From the cell containing the given text, extract its center point as [X, Y] coordinate. 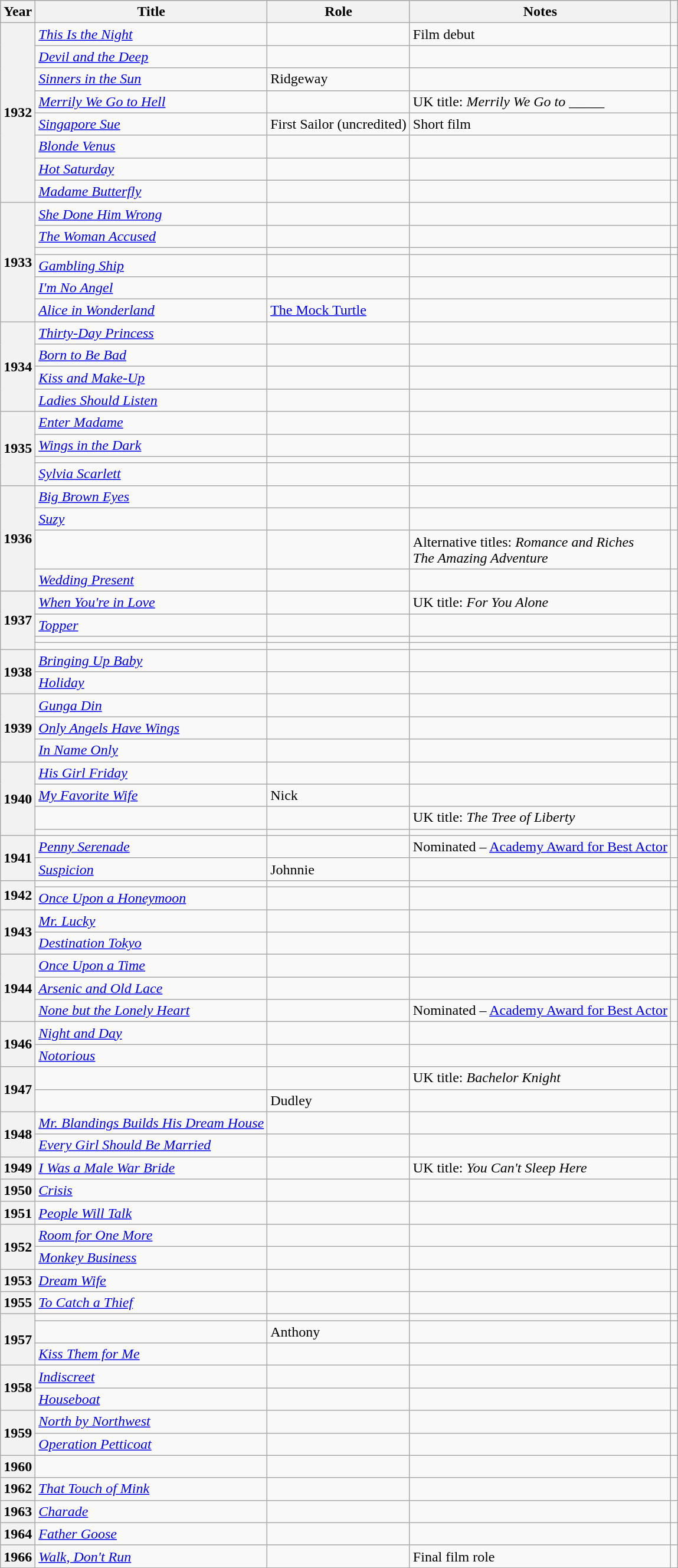
Short film [540, 124]
Houseboat [151, 1399]
Alternative titles: Romance and RichesThe Amazing Adventure [540, 549]
Ladies Should Listen [151, 400]
That Touch of Mink [151, 1489]
Notes [540, 12]
Room for One More [151, 1235]
Final film role [540, 1556]
UK title: You Can't Sleep Here [540, 1168]
Once Upon a Time [151, 966]
1950 [18, 1190]
My Favorite Wife [151, 795]
Father Goose [151, 1534]
Film debut [540, 34]
1949 [18, 1168]
When You're in Love [151, 602]
Nick [339, 795]
Hot Saturday [151, 169]
Charade [151, 1511]
Arsenic and Old Lace [151, 988]
North by Northwest [151, 1422]
Madame Butterfly [151, 191]
1959 [18, 1433]
UK title: Bachelor Knight [540, 1078]
1962 [18, 1489]
Merrily We Go to Hell [151, 102]
Crisis [151, 1190]
1937 [18, 620]
Walk, Don't Run [151, 1556]
Holiday [151, 683]
Gambling Ship [151, 265]
1947 [18, 1089]
Role [339, 12]
Alice in Wonderland [151, 311]
1934 [18, 367]
Born to Be Bad [151, 355]
1940 [18, 798]
Blonde Venus [151, 146]
1963 [18, 1511]
1958 [18, 1388]
Indiscreet [151, 1377]
Only Angels Have Wings [151, 728]
Penny Serenade [151, 847]
1964 [18, 1534]
Monkey Business [151, 1257]
Sylvia Scarlett [151, 474]
Ridgeway [339, 79]
Wings in the Dark [151, 445]
People Will Talk [151, 1213]
1938 [18, 672]
Title [151, 12]
Mr. Lucky [151, 920]
Notorious [151, 1056]
Year [18, 12]
Singapore Sue [151, 124]
1960 [18, 1466]
1953 [18, 1280]
Anthony [339, 1332]
Dream Wife [151, 1280]
Devil and the Deep [151, 57]
I'm No Angel [151, 288]
1933 [18, 262]
To Catch a Thief [151, 1303]
Gunga Din [151, 705]
First Sailor (uncredited) [339, 124]
1939 [18, 728]
Enter Madame [151, 423]
1932 [18, 113]
The Mock Turtle [339, 311]
Destination Tokyo [151, 943]
1955 [18, 1303]
Mr. Blandings Builds His Dream House [151, 1123]
Bringing Up Baby [151, 661]
UK title: The Tree of Liberty [540, 818]
I Was a Male War Bride [151, 1168]
In Name Only [151, 750]
Night and Day [151, 1033]
1943 [18, 932]
1957 [18, 1340]
UK title: Merrily We Go to _____ [540, 102]
None but the Lonely Heart [151, 1011]
1966 [18, 1556]
Big Brown Eyes [151, 496]
Suspicion [151, 869]
1942 [18, 895]
This Is the Night [151, 34]
Operation Petticoat [151, 1444]
1951 [18, 1213]
The Woman Accused [151, 236]
1936 [18, 538]
1952 [18, 1246]
His Girl Friday [151, 773]
Sinners in the Sun [151, 79]
Dudley [339, 1100]
1935 [18, 449]
Kiss Them for Me [151, 1354]
She Done Him Wrong [151, 214]
Johnnie [339, 869]
Wedding Present [151, 580]
Thirty-Day Princess [151, 333]
Kiss and Make-Up [151, 378]
UK title: For You Alone [540, 602]
1944 [18, 988]
Topper [151, 625]
1946 [18, 1044]
1948 [18, 1134]
Every Girl Should Be Married [151, 1145]
Suzy [151, 519]
Once Upon a Honeymoon [151, 898]
1941 [18, 858]
